Output the [X, Y] coordinate of the center of the cell containing the given text.  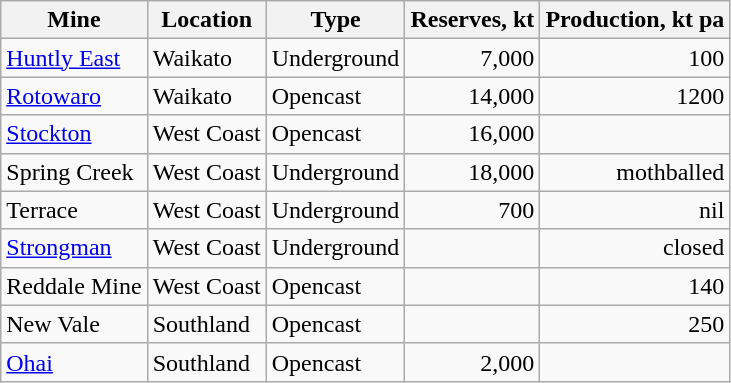
mothballed [635, 172]
700 [472, 210]
1200 [635, 96]
Spring Creek [74, 172]
Reserves, kt [472, 20]
2,000 [472, 362]
New Vale [74, 324]
16,000 [472, 134]
Type [336, 20]
Rotowaro [74, 96]
140 [635, 286]
Location [206, 20]
Reddale Mine [74, 286]
closed [635, 248]
14,000 [472, 96]
18,000 [472, 172]
7,000 [472, 58]
Huntly East [74, 58]
100 [635, 58]
nil [635, 210]
Stockton [74, 134]
Ohai [74, 362]
Mine [74, 20]
Terrace [74, 210]
Strongman [74, 248]
250 [635, 324]
Production, kt pa [635, 20]
